Return the (x, y) coordinate for the center point of the cell that contains the specified text.  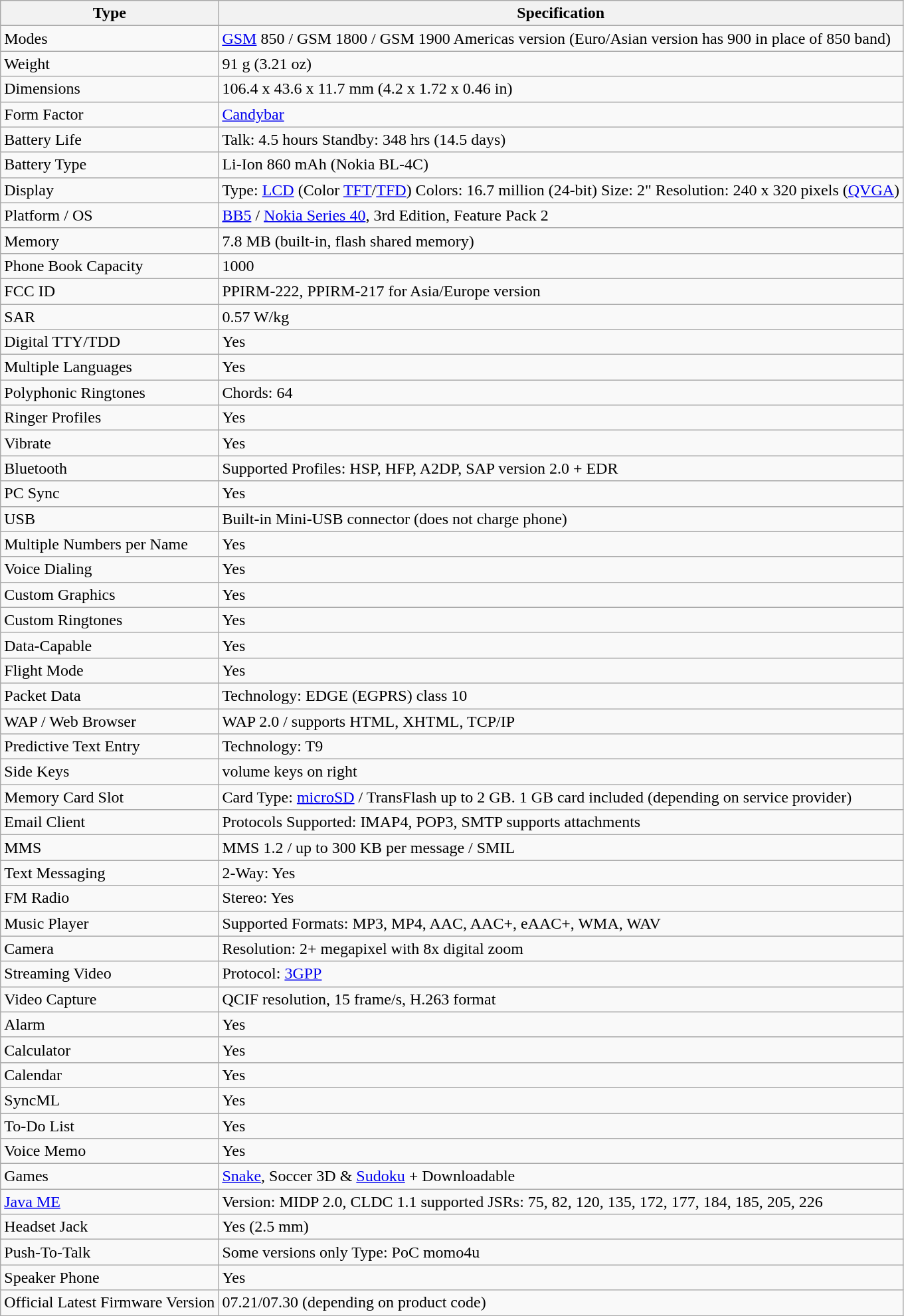
Supported Formats: MP3, MP4, AAC, AAC+, eAAC+, WMA, WAV (561, 923)
Games (110, 1176)
Speaker Phone (110, 1277)
GSM 850 / GSM 1800 / GSM 1900 Americas version (Euro/Asian version has 900 in place of 850 band) (561, 39)
FM Radio (110, 898)
Platform / OS (110, 215)
106.4 x 43.6 x 11.7 mm (4.2 x 1.72 x 0.46 in) (561, 89)
Digital TTY/TDD (110, 342)
Stereo: Yes (561, 898)
2-Way: Yes (561, 873)
BB5 / Nokia Series 40, 3rd Edition, Feature Pack 2 (561, 215)
Resolution: 2+ megapixel with 8x digital zoom (561, 949)
Predictive Text Entry (110, 747)
Multiple Numbers per Name (110, 544)
Phone Book Capacity (110, 266)
91 g (3.21 oz) (561, 64)
Technology: T9 (561, 747)
Packet Data (110, 696)
PPIRM-222, PPIRM-217 for Asia/Europe version (561, 291)
0.57 W/kg (561, 317)
Dimensions (110, 89)
Push-To-Talk (110, 1252)
Technology: EDGE (EGPRS) class 10 (561, 696)
Type: LCD (Color TFT/TFD) Colors: 16.7 million (24-bit) Size: 2" Resolution: 240 x 320 pixels (QVGA) (561, 190)
Alarm (110, 1024)
Version: MIDP 2.0, CLDC 1.1 supported JSRs: 75, 82, 120, 135, 172, 177, 184, 185, 205, 226 (561, 1202)
Polyphonic Ringtones (110, 393)
Yes (2.5 mm) (561, 1227)
Memory Card Slot (110, 797)
FCC ID (110, 291)
Java ME (110, 1202)
QCIF resolution, 15 frame/s, H.263 format (561, 999)
To-Do List (110, 1126)
Side Keys (110, 772)
Calendar (110, 1075)
Protocols Supported: IMAP4, POP3, SMTP supports attachments (561, 822)
WAP / Web Browser (110, 721)
Some versions only Type: PoC momo4u (561, 1252)
USB (110, 519)
Battery Life (110, 140)
1000 (561, 266)
Card Type: microSD / TransFlash up to 2 GB. 1 GB card included (depending on service provider) (561, 797)
Display (110, 190)
Email Client (110, 822)
MMS (110, 848)
7.8 MB (built-in, flash shared memory) (561, 240)
Custom Ringtones (110, 620)
Custom Graphics (110, 595)
Calculator (110, 1050)
Voice Dialing (110, 569)
Official Latest Firmware Version (110, 1303)
Talk: 4.5 hours Standby: 348 hrs (14.5 days) (561, 140)
MMS 1.2 / up to 300 KB per message / SMIL (561, 848)
SyncML (110, 1100)
Li-Ion 860 mAh (Nokia BL-4C) (561, 165)
Weight (110, 64)
Chords: 64 (561, 393)
Flight Mode (110, 670)
07.21/07.30 (depending on product code) (561, 1303)
volume keys on right (561, 772)
Snake, Soccer 3D & Sudoku + Downloadable (561, 1176)
Data-Capable (110, 645)
Battery Type (110, 165)
Specification (561, 13)
Text Messaging (110, 873)
Candybar (561, 114)
Modes (110, 39)
Voice Memo (110, 1151)
Form Factor (110, 114)
WAP 2.0 / supports HTML, XHTML, TCP/IP (561, 721)
Multiple Languages (110, 367)
SAR (110, 317)
Type (110, 13)
PC Sync (110, 494)
Supported Profiles: HSP, HFP, A2DP, SAP version 2.0 + EDR (561, 468)
Built-in Mini-USB connector (does not charge phone) (561, 519)
Ringer Profiles (110, 418)
Headset Jack (110, 1227)
Memory (110, 240)
Video Capture (110, 999)
Protocol: 3GPP (561, 974)
Vibrate (110, 443)
Music Player (110, 923)
Bluetooth (110, 468)
Camera (110, 949)
Streaming Video (110, 974)
